Provide the [X, Y] coordinate of the cell's center where the given text is located.  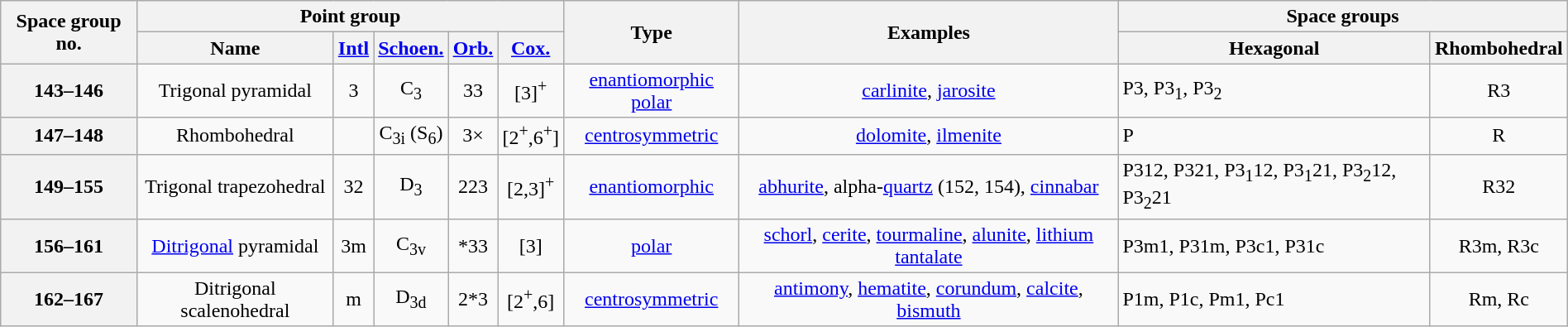
carlinite, jarosite [929, 91]
143–146 [69, 91]
2*3 [473, 300]
Rm, Rc [1499, 300]
schorl, cerite, tourmaline, alunite, lithium tantalate [929, 245]
Ditrigonal scalenohedral [235, 300]
P1m, P1c, Pm1, Pc1 [1274, 300]
antimony, hematite, corundum, calcite, bismuth [929, 300]
dolomite, ilmenite [929, 136]
33 [473, 91]
Type [652, 32]
Space groups [1343, 17]
m [353, 300]
polar [652, 245]
Ditrigonal pyramidal [235, 245]
R3 [1499, 91]
D3d [411, 300]
D3 [411, 186]
R32 [1499, 186]
P312, P321, P3112, P3121, P3212, P3221 [1274, 186]
abhurite, alpha-quartz (152, 154), cinnabar [929, 186]
[2+,6] [531, 300]
enantiomorphic polar [652, 91]
[2,3]+ [531, 186]
C3 [411, 91]
Trigonal pyramidal [235, 91]
Schoen. [411, 48]
Orb. [473, 48]
C3i (S6) [411, 136]
Space group no. [69, 32]
Hexagonal [1274, 48]
*33 [473, 245]
162–167 [69, 300]
R [1499, 136]
[3] [531, 245]
Name [235, 48]
P3, P31, P32 [1274, 91]
[2+,6+] [531, 136]
C3v [411, 245]
Trigonal trapezohedral [235, 186]
R3m, R3c [1499, 245]
enantiomorphic [652, 186]
223 [473, 186]
156–161 [69, 245]
3× [473, 136]
147–148 [69, 136]
[3]+ [531, 91]
3 [353, 91]
32 [353, 186]
Point group [350, 17]
P [1274, 136]
Examples [929, 32]
Intl [353, 48]
3m [353, 245]
Cox. [531, 48]
P3m1, P31m, P3c1, P31c [1274, 245]
149–155 [69, 186]
